From the cell containing the given text, extract its center point as [X, Y] coordinate. 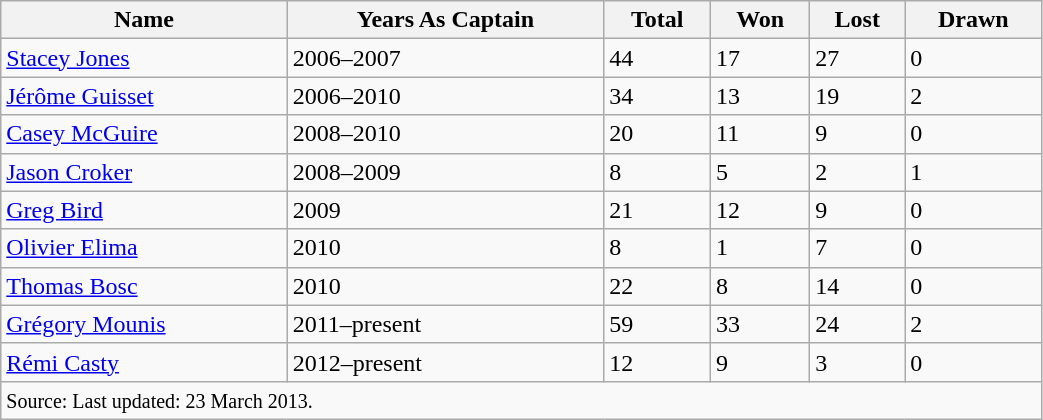
Drawn [974, 20]
13 [760, 96]
33 [760, 324]
17 [760, 58]
2008–2009 [446, 172]
11 [760, 134]
Source: Last updated: 23 March 2013. [522, 400]
5 [760, 172]
2006–2010 [446, 96]
Name [144, 20]
2011–present [446, 324]
24 [858, 324]
Casey McGuire [144, 134]
2006–2007 [446, 58]
Grégory Mounis [144, 324]
27 [858, 58]
2012–present [446, 362]
44 [658, 58]
Jason Croker [144, 172]
7 [858, 248]
Lost [858, 20]
21 [658, 210]
Thomas Bosc [144, 286]
3 [858, 362]
Total [658, 20]
19 [858, 96]
Greg Bird [144, 210]
Olivier Elima [144, 248]
Jérôme Guisset [144, 96]
Years As Captain [446, 20]
2008–2010 [446, 134]
59 [658, 324]
34 [658, 96]
Stacey Jones [144, 58]
Rémi Casty [144, 362]
2009 [446, 210]
14 [858, 286]
22 [658, 286]
Won [760, 20]
20 [658, 134]
